Locate the cell with the specified text and output its (X, Y) center coordinate. 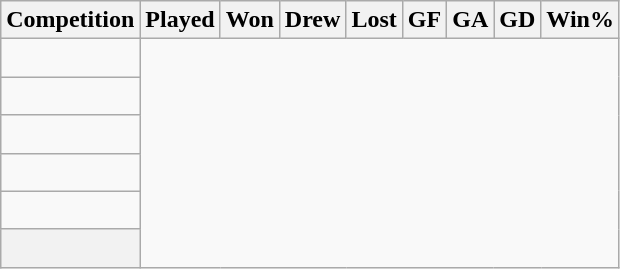
GF (424, 20)
Drew (312, 20)
Lost (374, 20)
Won (250, 20)
Competition (70, 20)
GD (518, 20)
GA (470, 20)
Played (180, 20)
Win% (580, 20)
